Identify which cell holds the provided text, then report its (X, Y) central coordinate. 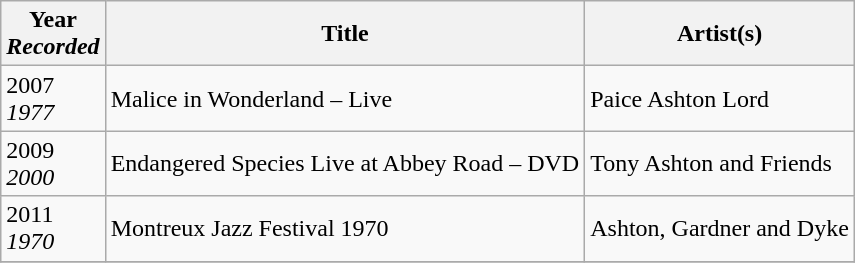
Endangered Species Live at Abbey Road – DVD (345, 164)
Title (345, 34)
Artist(s) (720, 34)
2011 1970 (53, 228)
Tony Ashton and Friends (720, 164)
2007 1977 (53, 98)
Malice in Wonderland – Live (345, 98)
Ashton, Gardner and Dyke (720, 228)
Montreux Jazz Festival 1970 (345, 228)
Paice Ashton Lord (720, 98)
2009 2000 (53, 164)
Year Recorded (53, 34)
